Determine the [X, Y] coordinate at the center of the cell enclosing the given text.  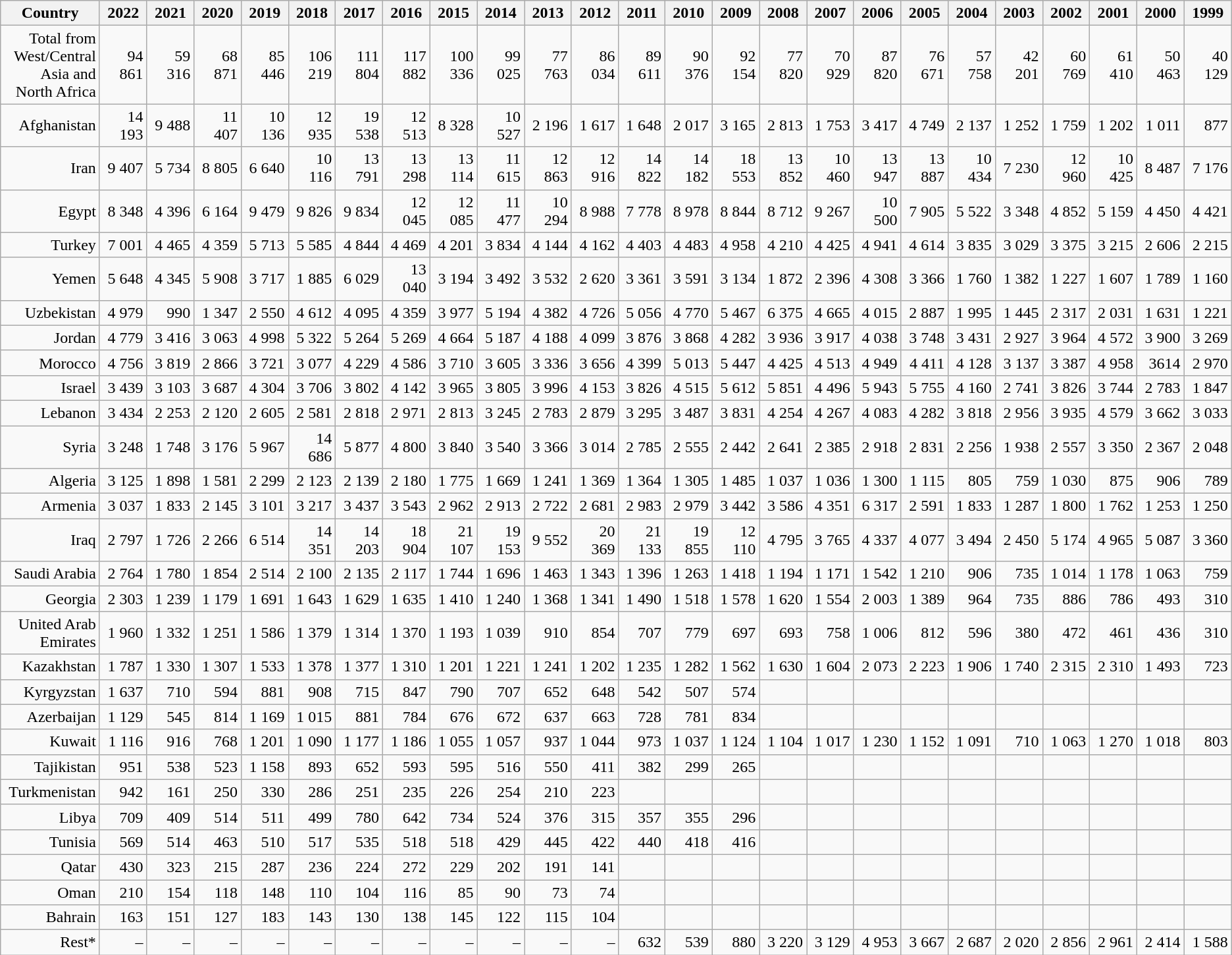
5 648 [123, 279]
1 898 [170, 481]
1 036 [831, 481]
13 114 [453, 168]
2011 [642, 13]
3 802 [359, 388]
1 368 [548, 599]
2 913 [501, 506]
2 048 [1208, 446]
4 515 [688, 388]
1 250 [1208, 506]
3 194 [453, 279]
422 [595, 842]
87 820 [877, 65]
3 540 [501, 446]
4 612 [312, 313]
3 532 [548, 279]
14 193 [123, 125]
3 295 [642, 413]
2 722 [548, 506]
74 [595, 892]
4 267 [831, 413]
Afghanistan [50, 125]
86 034 [595, 65]
1 389 [925, 599]
3 487 [688, 413]
4 726 [595, 313]
3 748 [925, 338]
2 299 [265, 481]
130 [359, 917]
1 648 [642, 125]
4 483 [688, 245]
596 [972, 633]
2 557 [1066, 446]
663 [595, 717]
1 230 [877, 742]
21 107 [453, 540]
12 085 [453, 211]
1 762 [1114, 506]
2 396 [831, 279]
1 691 [265, 599]
2008 [783, 13]
236 [312, 867]
2010 [688, 13]
10 425 [1114, 168]
11 615 [501, 168]
77 763 [548, 65]
4 469 [407, 245]
9 488 [170, 125]
429 [501, 842]
1 270 [1114, 742]
1 015 [312, 717]
5 447 [736, 363]
5 269 [407, 338]
Iraq [50, 540]
4 664 [453, 338]
1 696 [501, 574]
2 983 [642, 506]
19 153 [501, 540]
672 [501, 717]
2 687 [972, 942]
4 844 [359, 245]
1 158 [265, 767]
1 370 [407, 633]
13 887 [925, 168]
3 375 [1066, 245]
1 581 [218, 481]
8 844 [736, 211]
637 [548, 717]
1 030 [1066, 481]
Rest* [50, 942]
59 316 [170, 65]
Egypt [50, 211]
507 [688, 692]
3 037 [123, 506]
2 031 [1114, 313]
3 900 [1160, 338]
4 083 [877, 413]
United Arab Emirates [50, 633]
5 467 [736, 313]
3 710 [453, 363]
2 117 [407, 574]
110 [312, 892]
1 485 [736, 481]
99 025 [501, 65]
2 137 [972, 125]
3 543 [407, 506]
5 908 [218, 279]
523 [218, 767]
2 591 [925, 506]
4 345 [170, 279]
3 586 [783, 506]
3 361 [642, 279]
143 [312, 917]
1 282 [688, 667]
1 055 [453, 742]
648 [595, 692]
1 171 [831, 574]
908 [312, 692]
6 029 [359, 279]
2 073 [877, 667]
60 769 [1066, 65]
6 164 [218, 211]
3 935 [1066, 413]
676 [453, 717]
151 [170, 917]
1 343 [595, 574]
4 403 [642, 245]
4 396 [170, 211]
6 375 [783, 313]
1 775 [453, 481]
2 514 [265, 574]
5 585 [312, 245]
2018 [312, 13]
19 538 [359, 125]
2 215 [1208, 245]
1 011 [1160, 125]
3 336 [548, 363]
1 872 [783, 279]
250 [218, 792]
8 978 [688, 211]
2 818 [359, 413]
1 744 [453, 574]
3 605 [501, 363]
2 970 [1208, 363]
4 953 [877, 942]
1 193 [453, 633]
2 856 [1066, 942]
330 [265, 792]
3 805 [501, 388]
4 586 [407, 363]
1 039 [501, 633]
1 463 [548, 574]
789 [1208, 481]
1 124 [736, 742]
3 687 [218, 388]
3 434 [123, 413]
Israel [50, 388]
2 135 [359, 574]
14 351 [312, 540]
2 887 [925, 313]
2 017 [688, 125]
1 300 [877, 481]
2000 [1160, 13]
5 877 [359, 446]
951 [123, 767]
632 [642, 942]
Morocco [50, 363]
5 013 [688, 363]
1 287 [1019, 506]
4 979 [123, 313]
1 740 [1019, 667]
Country [50, 13]
1 129 [123, 717]
1 227 [1066, 279]
4 229 [359, 363]
1 753 [831, 125]
2 866 [218, 363]
42 201 [1019, 65]
2002 [1066, 13]
418 [688, 842]
2022 [123, 13]
1 364 [642, 481]
1 177 [359, 742]
2 123 [312, 481]
14 686 [312, 446]
1 490 [642, 599]
5 159 [1114, 211]
916 [170, 742]
4 749 [925, 125]
68 871 [218, 65]
723 [1208, 667]
85 [453, 892]
5 194 [501, 313]
1 210 [925, 574]
4 337 [877, 540]
254 [501, 792]
542 [642, 692]
1 418 [736, 574]
Uzbekistan [50, 313]
1 253 [1160, 506]
1 369 [595, 481]
805 [972, 481]
357 [642, 817]
382 [642, 767]
3 033 [1208, 413]
784 [407, 717]
4 160 [972, 388]
2019 [265, 13]
4 941 [877, 245]
595 [453, 767]
4 095 [359, 313]
2 971 [407, 413]
2 555 [688, 446]
593 [407, 767]
Azerbaijan [50, 717]
709 [123, 817]
3 591 [688, 279]
3 134 [736, 279]
4 965 [1114, 540]
10 500 [877, 211]
1 396 [642, 574]
1 637 [123, 692]
3 217 [312, 506]
4 188 [548, 338]
85 446 [265, 65]
8 988 [595, 211]
847 [407, 692]
7 176 [1208, 168]
14 822 [642, 168]
2 223 [925, 667]
1 378 [312, 667]
70 929 [831, 65]
430 [123, 867]
2 317 [1066, 313]
323 [170, 867]
2 120 [218, 413]
790 [453, 692]
1 379 [312, 633]
409 [170, 817]
122 [501, 917]
4 465 [170, 245]
2 196 [548, 125]
4 795 [783, 540]
693 [783, 633]
2 918 [877, 446]
2 442 [736, 446]
3 165 [736, 125]
163 [123, 917]
1 044 [595, 742]
2 020 [1019, 942]
2 785 [642, 446]
1 091 [972, 742]
1 588 [1208, 942]
2020 [218, 13]
2 879 [595, 413]
5 264 [359, 338]
3 831 [736, 413]
1 235 [642, 667]
229 [453, 867]
2006 [877, 13]
2 956 [1019, 413]
10 434 [972, 168]
Jordan [50, 338]
814 [218, 717]
116 [407, 892]
272 [407, 867]
886 [1066, 599]
1 410 [453, 599]
13 040 [407, 279]
1 006 [877, 633]
5 967 [265, 446]
299 [688, 767]
1 586 [265, 633]
1 533 [265, 667]
2 741 [1019, 388]
2 961 [1114, 942]
1 562 [736, 667]
9 479 [265, 211]
3 996 [548, 388]
1 240 [501, 599]
3 492 [501, 279]
Oman [50, 892]
13 852 [783, 168]
Bahrain [50, 917]
1 251 [218, 633]
2 681 [595, 506]
3 269 [1208, 338]
4 162 [595, 245]
3 835 [972, 245]
5 174 [1066, 540]
4 411 [925, 363]
594 [218, 692]
296 [736, 817]
148 [265, 892]
768 [218, 742]
3 442 [736, 506]
4 382 [548, 313]
12 045 [407, 211]
642 [407, 817]
6 514 [265, 540]
2 145 [218, 506]
7 001 [123, 245]
1 748 [170, 446]
535 [359, 842]
5 734 [170, 168]
7 778 [642, 211]
1 620 [783, 599]
973 [642, 742]
3 125 [123, 481]
2005 [925, 13]
1 759 [1066, 125]
780 [359, 817]
463 [218, 842]
13 947 [877, 168]
3 431 [972, 338]
472 [1066, 633]
2 139 [359, 481]
4 210 [783, 245]
10 136 [265, 125]
2 256 [972, 446]
1 018 [1160, 742]
1 178 [1114, 574]
3 840 [453, 446]
445 [548, 842]
2 605 [265, 413]
3 437 [359, 506]
880 [736, 942]
569 [123, 842]
5 713 [265, 245]
539 [688, 942]
803 [1208, 742]
4 770 [688, 313]
4 077 [925, 540]
8 712 [783, 211]
3 868 [688, 338]
1 787 [123, 667]
1 906 [972, 667]
2 641 [783, 446]
90 376 [688, 65]
3 765 [831, 540]
154 [170, 892]
3 965 [453, 388]
2 180 [407, 481]
4 128 [972, 363]
2009 [736, 13]
14 182 [688, 168]
3 360 [1208, 540]
2 550 [265, 313]
Iran [50, 168]
1 518 [688, 599]
9 267 [831, 211]
1 341 [595, 599]
223 [595, 792]
3 417 [877, 125]
781 [688, 717]
1 854 [218, 574]
854 [595, 633]
117 882 [407, 65]
20 369 [595, 540]
89 611 [642, 65]
1 629 [359, 599]
40 129 [1208, 65]
215 [218, 867]
910 [548, 633]
Saudi Arabia [50, 574]
9 834 [359, 211]
2004 [972, 13]
1 493 [1160, 667]
3 063 [218, 338]
8 805 [218, 168]
3 029 [1019, 245]
4 015 [877, 313]
90 [501, 892]
510 [265, 842]
3 964 [1066, 338]
3614 [1160, 363]
4 142 [407, 388]
937 [548, 742]
1 179 [218, 599]
1 382 [1019, 279]
3 977 [453, 313]
7 230 [1019, 168]
1 578 [736, 599]
1 332 [170, 633]
3 350 [1114, 446]
4 254 [783, 413]
18 553 [736, 168]
19 855 [688, 540]
2014 [501, 13]
191 [548, 867]
Lebanon [50, 413]
875 [1114, 481]
92 154 [736, 65]
3 706 [312, 388]
877 [1208, 125]
4 421 [1208, 211]
2013 [548, 13]
141 [595, 867]
183 [265, 917]
3 220 [783, 942]
2 100 [312, 574]
3 215 [1114, 245]
2 003 [877, 599]
3 876 [642, 338]
3 439 [123, 388]
Yemen [50, 279]
12 960 [1066, 168]
524 [501, 817]
10 116 [312, 168]
3 917 [831, 338]
3 667 [925, 942]
517 [312, 842]
4 779 [123, 338]
499 [312, 817]
516 [501, 767]
3 818 [972, 413]
4 949 [877, 363]
440 [642, 842]
4 513 [831, 363]
1 169 [265, 717]
3 819 [170, 363]
13 791 [359, 168]
9 826 [312, 211]
545 [170, 717]
73 [548, 892]
Total from West/Central Asia and North Africa [50, 65]
2012 [595, 13]
2 367 [1160, 446]
1 800 [1066, 506]
77 820 [783, 65]
4 399 [642, 363]
1 643 [312, 599]
1 239 [170, 599]
106 219 [312, 65]
1 377 [359, 667]
574 [736, 692]
2 606 [1160, 245]
411 [595, 767]
3 077 [312, 363]
4 308 [877, 279]
Turkmenistan [50, 792]
4 665 [831, 313]
11 407 [218, 125]
5 943 [877, 388]
2 414 [1160, 942]
376 [548, 817]
Kyrgyzstan [50, 692]
251 [359, 792]
511 [265, 817]
2001 [1114, 13]
416 [736, 842]
1999 [1208, 13]
61 410 [1114, 65]
3 176 [218, 446]
4 450 [1160, 211]
550 [548, 767]
4 153 [595, 388]
13 298 [407, 168]
145 [453, 917]
1 789 [1160, 279]
1 330 [170, 667]
2007 [831, 13]
1 116 [123, 742]
3 245 [501, 413]
8 328 [453, 125]
12 935 [312, 125]
4 144 [548, 245]
380 [1019, 633]
2 797 [123, 540]
286 [312, 792]
1 635 [407, 599]
3 416 [170, 338]
1 347 [218, 313]
786 [1114, 599]
3 717 [265, 279]
1 726 [170, 540]
5 851 [783, 388]
3 494 [972, 540]
226 [453, 792]
812 [925, 633]
4 038 [877, 338]
5 087 [1160, 540]
2 303 [123, 599]
2021 [170, 13]
2 315 [1066, 667]
Qatar [50, 867]
3 721 [265, 363]
1 960 [123, 633]
Turkey [50, 245]
2 581 [312, 413]
779 [688, 633]
Kuwait [50, 742]
4 998 [265, 338]
4 800 [407, 446]
5 322 [312, 338]
355 [688, 817]
1 631 [1160, 313]
715 [359, 692]
224 [359, 867]
1 263 [688, 574]
834 [736, 717]
21 133 [642, 540]
1 607 [1114, 279]
235 [407, 792]
3 129 [831, 942]
4 304 [265, 388]
4 852 [1066, 211]
1 017 [831, 742]
2 831 [925, 446]
2015 [453, 13]
12 513 [407, 125]
202 [501, 867]
1 542 [877, 574]
2 620 [595, 279]
10 527 [501, 125]
Syria [50, 446]
3 662 [1160, 413]
1 252 [1019, 125]
3 387 [1066, 363]
94 861 [123, 65]
1 780 [170, 574]
5 056 [642, 313]
4 579 [1114, 413]
1 630 [783, 667]
1 305 [688, 481]
2 253 [170, 413]
3 936 [783, 338]
1 057 [501, 742]
127 [218, 917]
3 656 [595, 363]
1 104 [783, 742]
115 [548, 917]
138 [407, 917]
111 804 [359, 65]
2 764 [123, 574]
4 572 [1114, 338]
3 137 [1019, 363]
8 487 [1160, 168]
1 014 [1066, 574]
5 612 [736, 388]
4 201 [453, 245]
1 669 [501, 481]
315 [595, 817]
1 307 [218, 667]
697 [736, 633]
2 450 [1019, 540]
6 640 [265, 168]
2 266 [218, 540]
1 554 [831, 599]
Libya [50, 817]
1 938 [1019, 446]
893 [312, 767]
Algeria [50, 481]
6 317 [877, 506]
1 090 [312, 742]
3 014 [595, 446]
287 [265, 867]
3 348 [1019, 211]
3 834 [501, 245]
436 [1160, 633]
493 [1160, 599]
1 885 [312, 279]
14 203 [359, 540]
4 099 [595, 338]
1 314 [359, 633]
2 310 [1114, 667]
461 [1114, 633]
4 756 [123, 363]
100 336 [453, 65]
2017 [359, 13]
728 [642, 717]
Georgia [50, 599]
5 755 [925, 388]
5 187 [501, 338]
2 962 [453, 506]
57 758 [972, 65]
1 760 [972, 279]
Tajikistan [50, 767]
1 617 [595, 125]
Kazakhstan [50, 667]
7 905 [925, 211]
5 522 [972, 211]
12 916 [595, 168]
1 152 [925, 742]
538 [170, 767]
1 115 [925, 481]
1 995 [972, 313]
942 [123, 792]
10 294 [548, 211]
11 477 [501, 211]
9 552 [548, 540]
2016 [407, 13]
76 671 [925, 65]
3 101 [265, 506]
Tunisia [50, 842]
4 496 [831, 388]
758 [831, 633]
1 604 [831, 667]
50 463 [1160, 65]
Armenia [50, 506]
12 863 [548, 168]
964 [972, 599]
2 979 [688, 506]
118 [218, 892]
18 904 [407, 540]
2 927 [1019, 338]
3 103 [170, 388]
12 110 [736, 540]
1 194 [783, 574]
1 445 [1019, 313]
1 847 [1208, 388]
2 385 [831, 446]
265 [736, 767]
1 186 [407, 742]
2003 [1019, 13]
1 160 [1208, 279]
990 [170, 313]
4 614 [925, 245]
161 [170, 792]
9 407 [123, 168]
8 348 [123, 211]
10 460 [831, 168]
4 351 [831, 506]
3 248 [123, 446]
1 310 [407, 667]
3 744 [1114, 388]
734 [453, 817]
